Return (X, Y) of the center of cell containing provided text 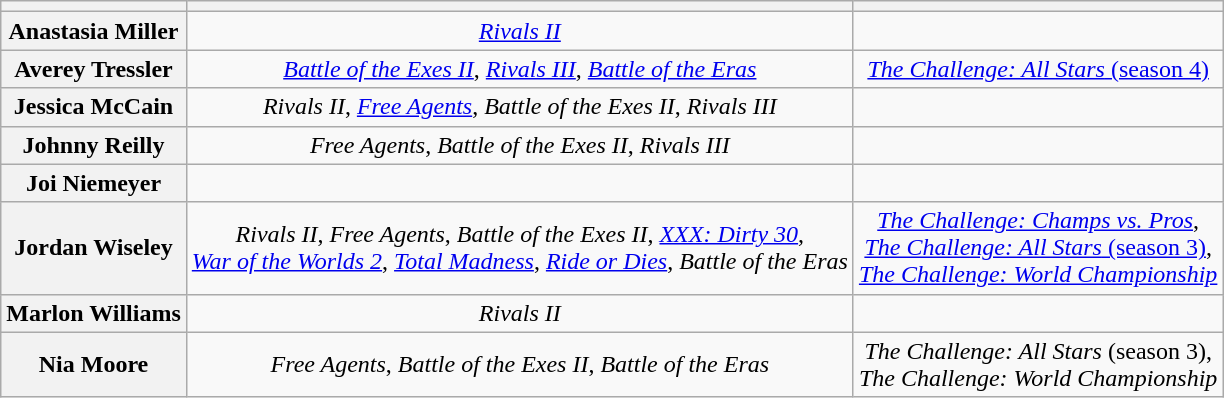
Free Agents, Battle of the Exes II, Rivals III (520, 145)
The Challenge: Champs vs. Pros,The Challenge: All Stars (season 3),The Challenge: World Championship (1038, 248)
Joi Niemeyer (94, 183)
Rivals II, Free Agents, Battle of the Exes II, Rivals III (520, 107)
Marlon Williams (94, 313)
Johnny Reilly (94, 145)
Rivals II, Free Agents, Battle of the Exes II, XXX: Dirty 30,War of the Worlds 2, Total Madness, Ride or Dies, Battle of the Eras (520, 248)
The Challenge: All Stars (season 3),The Challenge: World Championship (1038, 364)
Nia Moore (94, 364)
Free Agents, Battle of the Exes II, Battle of the Eras (520, 364)
Jessica McCain (94, 107)
Averey Tressler (94, 69)
The Challenge: All Stars (season 4) (1038, 69)
Anastasia Miller (94, 31)
Battle of the Exes II, Rivals III, Battle of the Eras (520, 69)
Jordan Wiseley (94, 248)
